For the text-containing cell, return its midpoint in [X, Y] coordinate format. 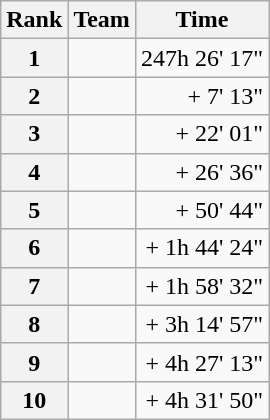
4 [34, 172]
247h 26' 17" [202, 58]
Time [202, 20]
9 [34, 362]
1 [34, 58]
+ 26' 36" [202, 172]
+ 1h 58' 32" [202, 286]
+ 22' 01" [202, 134]
2 [34, 96]
6 [34, 248]
Team [102, 20]
+ 3h 14' 57" [202, 324]
+ 1h 44' 24" [202, 248]
+ 7' 13" [202, 96]
+ 4h 31' 50" [202, 400]
7 [34, 286]
Rank [34, 20]
+ 4h 27' 13" [202, 362]
3 [34, 134]
10 [34, 400]
+ 50' 44" [202, 210]
8 [34, 324]
5 [34, 210]
